Capture the cell that displays the provided text and extract its [x, y] central coordinate. 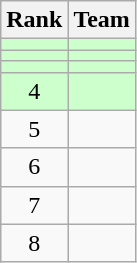
Rank [34, 20]
4 [34, 91]
8 [34, 243]
6 [34, 167]
7 [34, 205]
Team [102, 20]
5 [34, 129]
